Capture the cell that displays the provided text and extract its (X, Y) central coordinate. 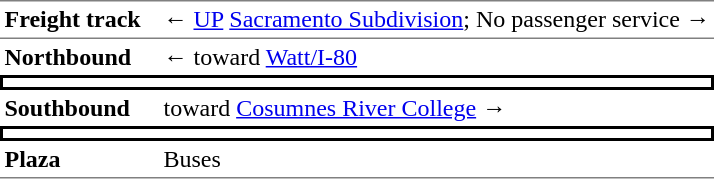
Northbound (80, 57)
Buses (436, 160)
Plaza (80, 160)
← toward Watt/I-80 (436, 57)
Freight track (80, 19)
← UP Sacramento Subdivision; No passenger service → (436, 19)
toward Cosumnes River College → (436, 108)
Southbound (80, 108)
